Detect which cell encompasses the target text, then output its (X, Y) center coordinate. 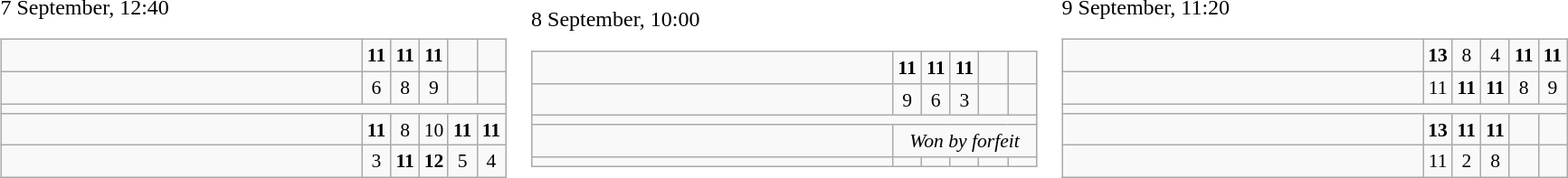
12 (434, 162)
10 (434, 129)
2 (1467, 162)
Won by forfeit (965, 141)
5 (462, 162)
